Detect which cell encompasses the target text, then output its [x, y] center coordinate. 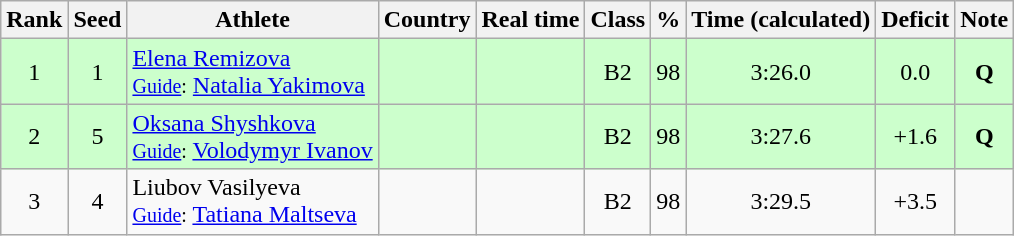
0.0 [916, 72]
Athlete [252, 20]
3:27.6 [781, 136]
Seed [98, 20]
Note [984, 20]
3 [34, 202]
4 [98, 202]
+3.5 [916, 202]
2 [34, 136]
+1.6 [916, 136]
Oksana ShyshkovaGuide: Volodymyr Ivanov [252, 136]
Real time [530, 20]
3:26.0 [781, 72]
Time (calculated) [781, 20]
Elena RemizovaGuide: Natalia Yakimova [252, 72]
Deficit [916, 20]
Country [427, 20]
3:29.5 [781, 202]
Rank [34, 20]
5 [98, 136]
Liubov VasilyevaGuide: Tatiana Maltseva [252, 202]
% [668, 20]
Class [618, 20]
